Capture the cell that displays the provided text and extract its (x, y) central coordinate. 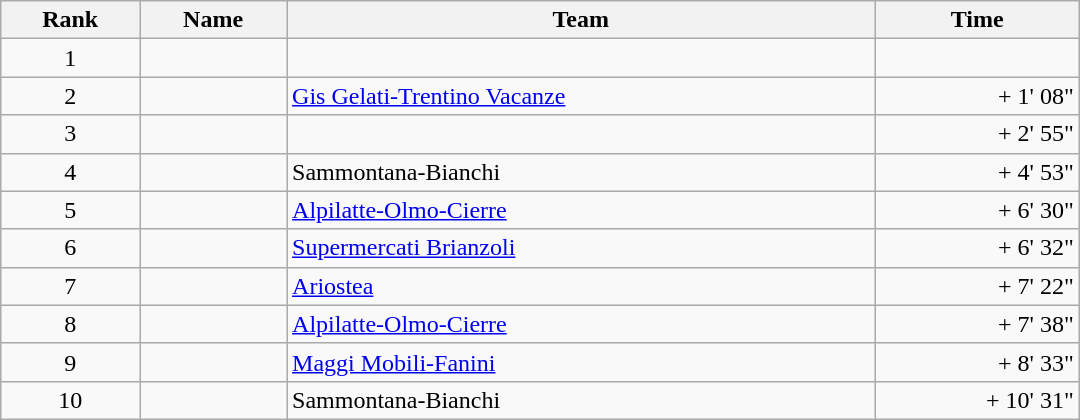
+ 7' 38" (977, 324)
Team (581, 20)
1 (70, 58)
8 (70, 324)
Rank (70, 20)
+ 6' 32" (977, 248)
Gis Gelati-Trentino Vacanze (581, 96)
Maggi Mobili-Fanini (581, 362)
+ 2' 55" (977, 134)
Name (214, 20)
9 (70, 362)
Ariostea (581, 286)
+ 10' 31" (977, 400)
6 (70, 248)
3 (70, 134)
5 (70, 210)
2 (70, 96)
+ 7' 22" (977, 286)
+ 8' 33" (977, 362)
4 (70, 172)
10 (70, 400)
+ 1' 08" (977, 96)
Time (977, 20)
7 (70, 286)
+ 6' 30" (977, 210)
+ 4' 53" (977, 172)
Supermercati Brianzoli (581, 248)
